Find where the given text appears and provide that cell's center as (X, Y) coordinate. 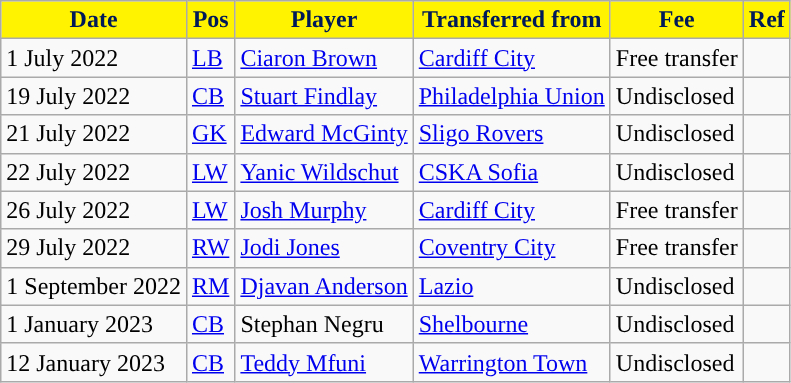
Date (94, 20)
26 July 2022 (94, 210)
Shelbourne (512, 324)
Teddy Mfuni (324, 362)
Jodi Jones (324, 248)
29 July 2022 (94, 248)
RM (210, 286)
Ref (766, 20)
Edward McGinty (324, 134)
Coventry City (512, 248)
12 January 2023 (94, 362)
Djavan Anderson (324, 286)
1 July 2022 (94, 58)
Transferred from (512, 20)
CSKA Sofia (512, 172)
Sligo Rovers (512, 134)
Yanic Wildschut (324, 172)
Warrington Town (512, 362)
Lazio (512, 286)
1 September 2022 (94, 286)
Fee (676, 20)
GK (210, 134)
LB (210, 58)
Stephan Negru (324, 324)
19 July 2022 (94, 96)
Pos (210, 20)
RW (210, 248)
22 July 2022 (94, 172)
Philadelphia Union (512, 96)
Ciaron Brown (324, 58)
1 January 2023 (94, 324)
Player (324, 20)
21 July 2022 (94, 134)
Stuart Findlay (324, 96)
Josh Murphy (324, 210)
